Locate the cell with the specified text and output its [X, Y] center coordinate. 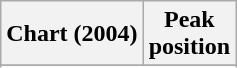
Chart (2004) [72, 34]
Peakposition [189, 34]
